Find where the given text appears and provide that cell's center as (x, y) coordinate. 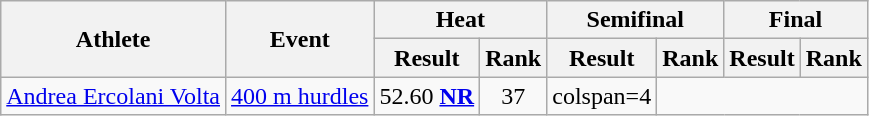
Semifinal (636, 20)
Heat (460, 20)
Andrea Ercolani Volta (114, 96)
colspan=4 (602, 96)
400 m hurdles (300, 96)
Athlete (114, 39)
37 (514, 96)
Event (300, 39)
Final (796, 20)
52.60 NR (427, 96)
